Capture the cell that displays the provided text and extract its [x, y] central coordinate. 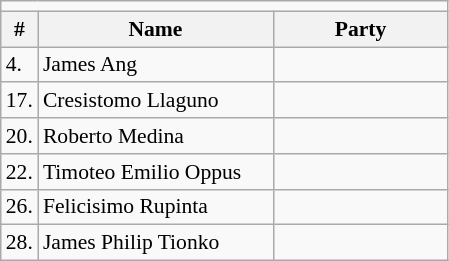
Cresistomo Llaguno [156, 101]
17. [20, 101]
22. [20, 172]
Timoteo Emilio Oppus [156, 172]
20. [20, 136]
4. [20, 65]
Felicisimo Rupinta [156, 207]
James Philip Tionko [156, 243]
# [20, 29]
Roberto Medina [156, 136]
26. [20, 207]
Name [156, 29]
Party [360, 29]
28. [20, 243]
James Ang [156, 65]
